Scan for the cell matching the given text and deliver its [X, Y] coordinate at center. 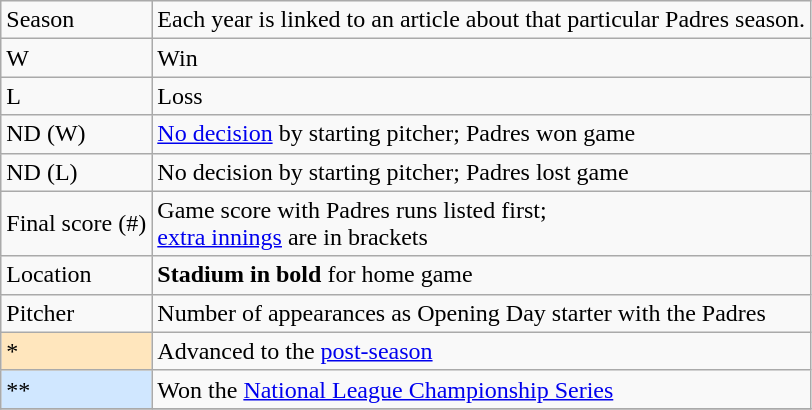
Loss [482, 96]
Stadium in bold for home game [482, 275]
Pitcher [76, 313]
W [76, 58]
Number of appearances as Opening Day starter with the Padres [482, 313]
No decision by starting pitcher; Padres lost game [482, 172]
Game score with Padres runs listed first; extra innings are in brackets [482, 224]
ND (L) [76, 172]
Location [76, 275]
Each year is linked to an article about that particular Padres season. [482, 20]
Won the National League Championship Series [482, 389]
Advanced to the post-season [482, 351]
Final score (#) [76, 224]
** [76, 389]
L [76, 96]
* [76, 351]
ND (W) [76, 134]
Season [76, 20]
No decision by starting pitcher; Padres won game [482, 134]
Win [482, 58]
